For the text-containing cell, return its midpoint in [X, Y] coordinate format. 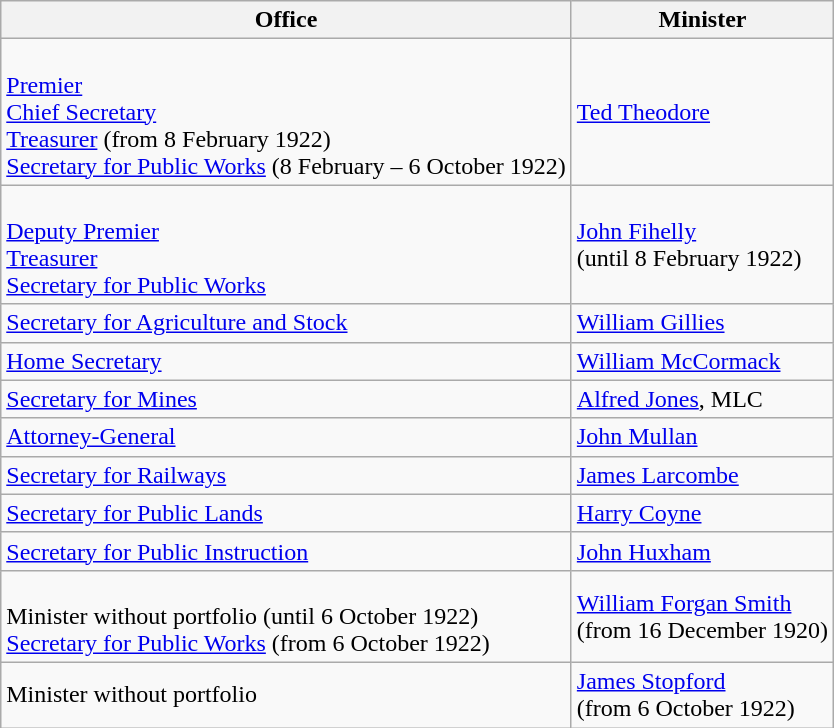
William Gillies [702, 323]
Minister without portfolio (until 6 October 1922) Secretary for Public Works (from 6 October 1922) [286, 616]
Minister without portfolio [286, 694]
Harry Coyne [702, 513]
William Forgan Smith(from 16 December 1920) [702, 616]
Secretary for Agriculture and Stock [286, 323]
James Stopford(from 6 October 1922) [702, 694]
Deputy Premier Treasurer Secretary for Public Works [286, 244]
William McCormack [702, 361]
Ted Theodore [702, 112]
John Huxham [702, 551]
Alfred Jones, MLC [702, 399]
Minister [702, 20]
Attorney-General [286, 437]
John Mullan [702, 437]
Secretary for Public Lands [286, 513]
Office [286, 20]
James Larcombe [702, 475]
Secretary for Public Instruction [286, 551]
Secretary for Mines [286, 399]
John Fihelly(until 8 February 1922) [702, 244]
Home Secretary [286, 361]
Premier Chief Secretary Treasurer (from 8 February 1922) Secretary for Public Works (8 February – 6 October 1922) [286, 112]
Secretary for Railways [286, 475]
